Detect which cell encompasses the target text, then output its [x, y] center coordinate. 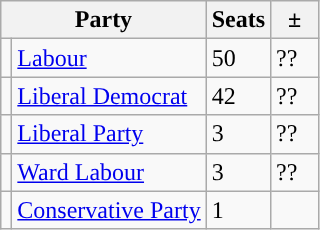
Conservative Party [109, 210]
50 [238, 58]
± [295, 20]
Party [104, 20]
Liberal Democrat [109, 96]
Seats [238, 20]
Ward Labour [109, 172]
42 [238, 96]
1 [238, 210]
Liberal Party [109, 134]
Labour [109, 58]
